Detect which cell encompasses the target text, then output its [x, y] center coordinate. 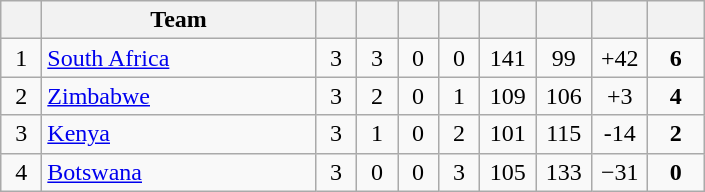
115 [564, 134]
Botswana [179, 172]
−31 [620, 172]
6 [676, 58]
133 [564, 172]
141 [508, 58]
106 [564, 96]
109 [508, 96]
-14 [620, 134]
Team [179, 20]
South Africa [179, 58]
Zimbabwe [179, 96]
+3 [620, 96]
Kenya [179, 134]
99 [564, 58]
105 [508, 172]
101 [508, 134]
+42 [620, 58]
